For the text-containing cell, return its midpoint in (x, y) coordinate format. 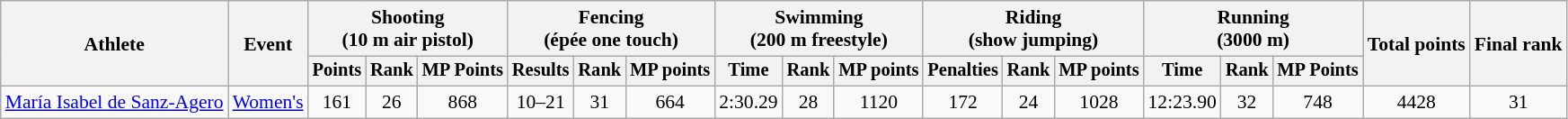
Women's (268, 103)
28 (809, 103)
24 (1029, 103)
664 (670, 103)
Final rank (1519, 43)
María Isabel de Sanz-Agero (115, 103)
1120 (879, 103)
Athlete (115, 43)
4428 (1416, 103)
Running(3000 m) (1254, 29)
32 (1247, 103)
161 (337, 103)
12:23.90 (1183, 103)
Swimming(200 m freestyle) (819, 29)
Penalties (962, 71)
Total points (1416, 43)
1028 (1098, 103)
172 (962, 103)
Results (541, 71)
2:30.29 (748, 103)
Event (268, 43)
26 (392, 103)
Riding(show jumping) (1033, 29)
10–21 (541, 103)
868 (463, 103)
Points (337, 71)
748 (1317, 103)
Shooting(10 m air pistol) (408, 29)
Fencing(épée one touch) (611, 29)
